Return [X, Y] of the center of cell containing provided text 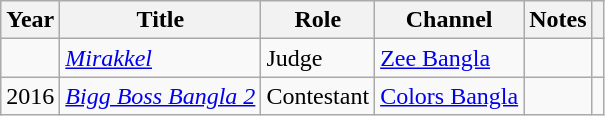
Channel [450, 20]
Role [318, 20]
Notes [558, 20]
Contestant [318, 96]
Bigg Boss Bangla 2 [160, 96]
Mirakkel [160, 58]
Zee Bangla [450, 58]
Colors Bangla [450, 96]
Title [160, 20]
Year [30, 20]
2016 [30, 96]
Judge [318, 58]
